Locate the cell with the specified text and output its (X, Y) center coordinate. 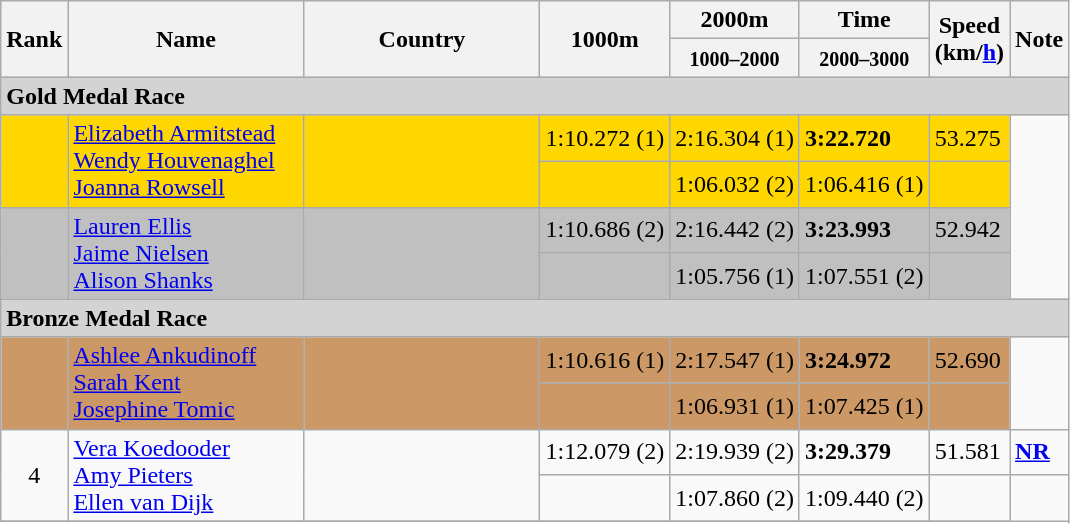
Rank (34, 39)
Time (864, 20)
52.690 (969, 360)
1:06.416 (1) (864, 184)
NR (1040, 452)
Name (186, 39)
53.275 (969, 138)
3:29.379 (864, 452)
Lauren EllisJaime NielsenAlison Shanks (186, 253)
Bronze Medal Race (535, 318)
2000–3000 (864, 58)
1:06.032 (2) (735, 184)
1:10.686 (2) (605, 230)
Note (1040, 39)
2:17.547 (1) (735, 360)
1:07.860 (2) (735, 498)
52.942 (969, 230)
1:05.756 (1) (735, 276)
51.581 (969, 452)
Elizabeth ArmitsteadWendy HouvenaghelJoanna Rowsell (186, 161)
4 (34, 475)
1:07.425 (1) (864, 406)
1:10.272 (1) (605, 138)
1:06.931 (1) (735, 406)
Country (422, 39)
2:16.304 (1) (735, 138)
3:23.993 (864, 230)
1:09.440 (2) (864, 498)
Gold Medal Race (535, 96)
2:19.939 (2) (735, 452)
2:16.442 (2) (735, 230)
3:24.972 (864, 360)
1:07.551 (2) (864, 276)
1:10.616 (1) (605, 360)
2000m (735, 20)
Vera KoedooderAmy PietersEllen van Dijk (186, 475)
Ashlee AnkudinoffSarah KentJosephine Tomic (186, 383)
1:12.079 (2) (605, 452)
1000–2000 (735, 58)
3:22.720 (864, 138)
1000m (605, 39)
Speed(km/h) (969, 39)
